From the cell containing the given text, extract its center point as [x, y] coordinate. 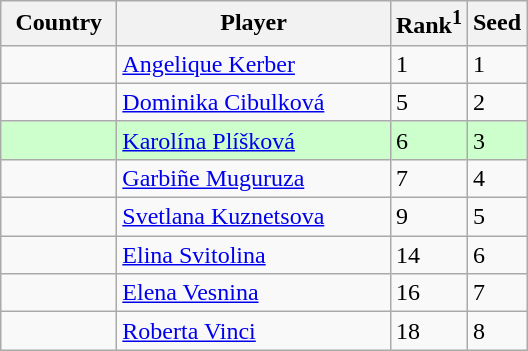
Elena Vesnina [254, 293]
Roberta Vinci [254, 331]
18 [428, 331]
8 [496, 331]
2 [496, 102]
Karolína Plíšková [254, 140]
Garbiñe Muguruza [254, 178]
4 [496, 178]
Angelique Kerber [254, 64]
Svetlana Kuznetsova [254, 217]
14 [428, 255]
9 [428, 217]
Seed [496, 24]
16 [428, 293]
Elina Svitolina [254, 255]
Country [59, 24]
Player [254, 24]
Rank1 [428, 24]
Dominika Cibulková [254, 102]
3 [496, 140]
